Detect which cell encompasses the target text, then output its (x, y) center coordinate. 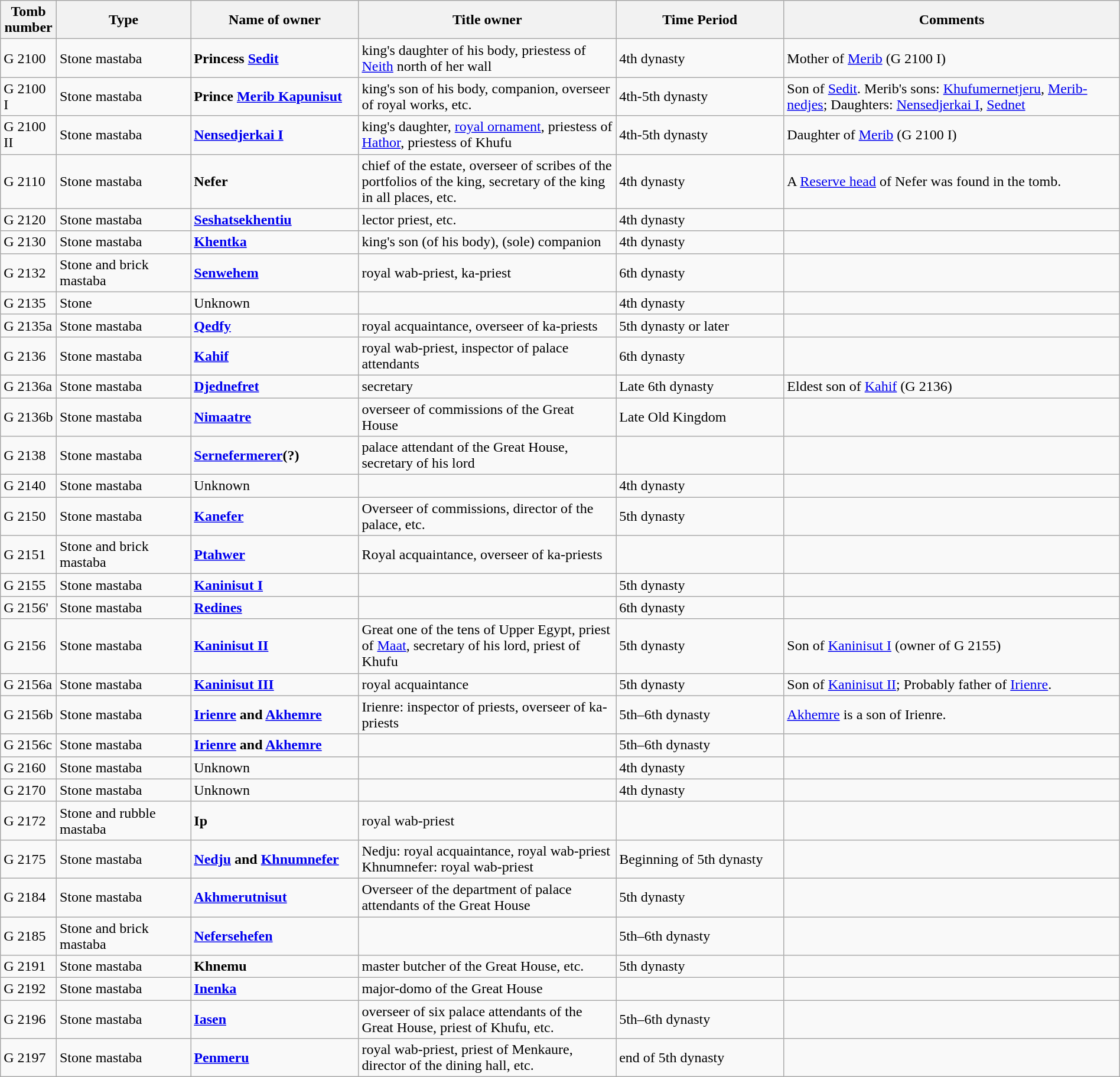
palace attendant of the Great House, secretary of his lord (487, 456)
Title owner (487, 20)
Akhmerutnisut (275, 897)
Irienre: inspector of priests, overseer of ka-priests (487, 714)
overseer of six palace attendants of the Great House, priest of Khufu, etc. (487, 1019)
Nedju: royal acquaintance, royal wab-priest Khnumnefer: royal wab-priest (487, 859)
G 2140 (28, 486)
G 2185 (28, 935)
Nedju and Khnumnefer (275, 859)
Comments (952, 20)
G 2156c (28, 745)
secretary (487, 386)
royal acquaintance, overseer of ka-priests (487, 325)
Qedfy (275, 325)
G 2175 (28, 859)
G 2120 (28, 220)
Daughter of Merib (G 2100 I) (952, 135)
G 2100 (28, 58)
G 2135a (28, 325)
G 2155 (28, 585)
Overseer of the department of palace attendants of the Great House (487, 897)
Kaninisut I (275, 585)
Great one of the tens of Upper Egypt, priest of Maat, secretary of his lord, priest of Khufu (487, 646)
G 2156a (28, 684)
master butcher of the Great House, etc. (487, 967)
G 2130 (28, 242)
G 2100 II (28, 135)
royal wab-priest, ka-priest (487, 273)
royal wab-priest, inspector of palace attendants (487, 355)
G 2170 (28, 790)
Nensedjerkai I (275, 135)
Kaninisut II (275, 646)
Late Old Kingdom (700, 417)
A Reserve head of Nefer was found in the tomb. (952, 181)
G 2136 (28, 355)
Nefersehefen (275, 935)
Beginning of 5th dynasty (700, 859)
G 2160 (28, 768)
G 2138 (28, 456)
lector priest, etc. (487, 220)
G 2150 (28, 516)
G 2196 (28, 1019)
king's son (of his body), (sole) companion (487, 242)
Khnemu (275, 967)
Late 6th dynasty (700, 386)
king's son of his body, companion, overseer of royal works, etc. (487, 97)
G 2197 (28, 1058)
royal wab-priest, priest of Menkaure, director of the dining hall, etc. (487, 1058)
king's daughter, royal ornament, priestess of Hathor, priestess of Khufu (487, 135)
Mother of Merib (G 2100 I) (952, 58)
G 2136b (28, 417)
Princess Sedit (275, 58)
G 2132 (28, 273)
Ptahwer (275, 555)
Senwehem (275, 273)
G 2135 (28, 303)
G 2156 (28, 646)
Nefer (275, 181)
Akhemre is a son of Irienre. (952, 714)
G 2151 (28, 555)
Time Period (700, 20)
Inenka (275, 989)
end of 5th dynasty (700, 1058)
Redines (275, 608)
G 2184 (28, 897)
Type (123, 20)
Prince Merib Kapunisut (275, 97)
G 2191 (28, 967)
G 2156b (28, 714)
Iasen (275, 1019)
Khentka (275, 242)
Royal acquaintance, overseer of ka-priests (487, 555)
Stone (123, 303)
Ip (275, 821)
G 2172 (28, 821)
king's daughter of his body, priestess of Neith north of her wall (487, 58)
G 2192 (28, 989)
Djednefret (275, 386)
Name of owner (275, 20)
G 2100 I (28, 97)
Overseer of commissions, director of the palace, etc. (487, 516)
Sernefermerer(?) (275, 456)
major-domo of the Great House (487, 989)
Kahif (275, 355)
royal acquaintance (487, 684)
5th dynasty or later (700, 325)
Son of Kaninisut II; Probably father of Irienre. (952, 684)
Stone and rubble mastaba (123, 821)
Kanefer (275, 516)
Seshatsekhentiu (275, 220)
G 2136a (28, 386)
Son of Kaninisut I (owner of G 2155) (952, 646)
chief of the estate, overseer of scribes of the portfolios of the king, secretary of the king in all places, etc. (487, 181)
Penmeru (275, 1058)
overseer of commissions of the Great House (487, 417)
Tomb number (28, 20)
royal wab-priest (487, 821)
G 2156' (28, 608)
Nimaatre (275, 417)
Kaninisut III (275, 684)
G 2110 (28, 181)
Son of Sedit. Merib's sons: Khufumernetjeru, Merib-nedjes; Daughters: Nensedjerkai I, Sednet (952, 97)
Eldest son of Kahif (G 2136) (952, 386)
